Search for the cell housing the specified text and yield its (x, y) center coordinate. 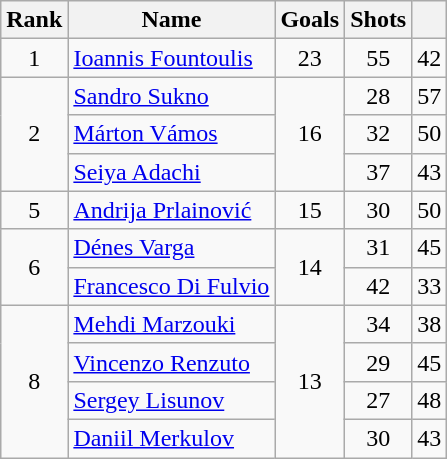
31 (378, 248)
Daniil Merkulov (172, 438)
Sergey Lisunov (172, 400)
Dénes Varga (172, 248)
32 (378, 134)
34 (378, 324)
Goals (310, 20)
29 (378, 362)
16 (310, 134)
Shots (378, 20)
33 (430, 286)
Francesco Di Fulvio (172, 286)
6 (34, 267)
8 (34, 381)
5 (34, 210)
15 (310, 210)
28 (378, 96)
Vincenzo Renzuto (172, 362)
Márton Vámos (172, 134)
Rank (34, 20)
27 (378, 400)
48 (430, 400)
Andrija Prlainović (172, 210)
13 (310, 381)
14 (310, 267)
38 (430, 324)
2 (34, 134)
Sandro Sukno (172, 96)
Name (172, 20)
Mehdi Marzouki (172, 324)
Ioannis Fountoulis (172, 58)
1 (34, 58)
23 (310, 58)
57 (430, 96)
55 (378, 58)
Seiya Adachi (172, 172)
37 (378, 172)
